Locate the cell with the specified text and output its [x, y] center coordinate. 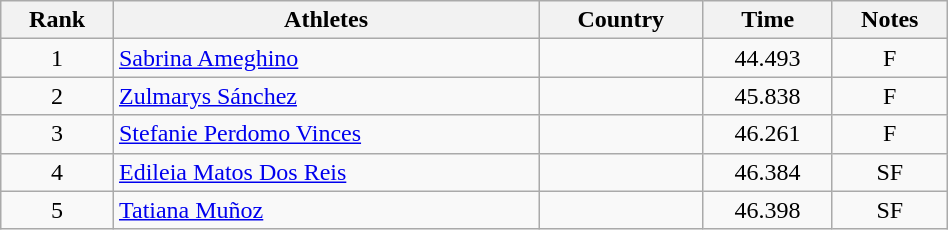
Edileia Matos Dos Reis [326, 172]
46.384 [768, 172]
Country [621, 20]
Zulmarys Sánchez [326, 96]
46.398 [768, 210]
45.838 [768, 96]
Athletes [326, 20]
1 [58, 58]
Notes [890, 20]
44.493 [768, 58]
46.261 [768, 134]
Tatiana Muñoz [326, 210]
Stefanie Perdomo Vinces [326, 134]
Time [768, 20]
2 [58, 96]
3 [58, 134]
Sabrina Ameghino [326, 58]
4 [58, 172]
Rank [58, 20]
5 [58, 210]
